From the cell containing the given text, extract its center point as [X, Y] coordinate. 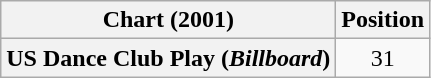
31 [383, 58]
US Dance Club Play (Billboard) [168, 58]
Position [383, 20]
Chart (2001) [168, 20]
